Pinpoint the cell where the given text exists, returning its (x, y) midpoint coordinate. 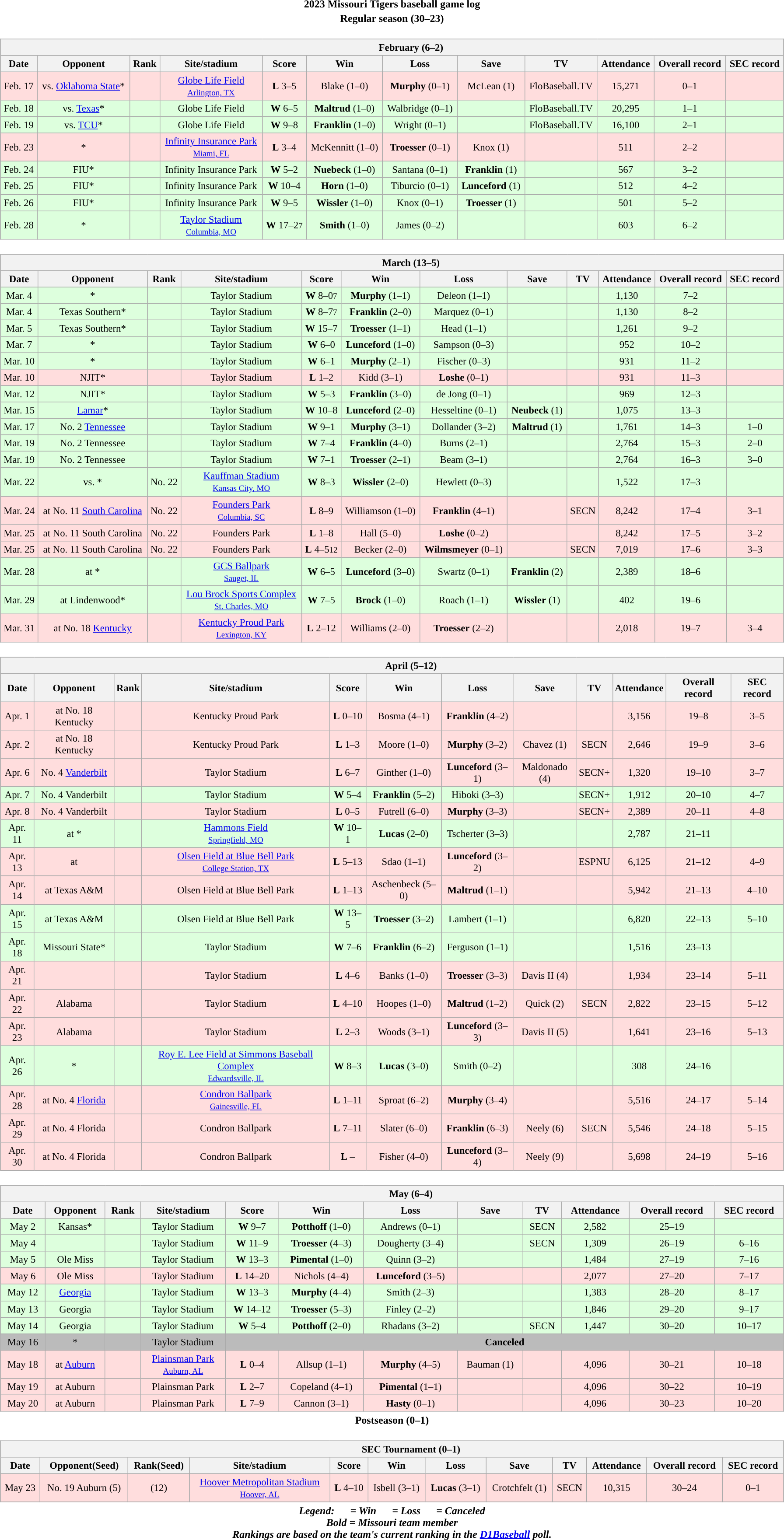
Slater (6–0) (403, 1128)
Maltrud (1–0) (345, 108)
402 (626, 599)
Apr. 21 (17, 975)
L 0–5 (347, 812)
L 1–3 (347, 745)
26–19 (672, 1243)
6,820 (639, 919)
Feb. 28 (19, 225)
Wright (0–1) (420, 125)
Troesser (1–1) (381, 328)
5–13 (757, 1032)
15–3 (690, 443)
Apr. 15 (17, 919)
Murphy (4–5) (410, 1364)
5,546 (639, 1128)
Franklin (2–0) (381, 311)
12–3 (690, 394)
Aschenbeck (5–0) (403, 890)
Franklin (4–1) (464, 510)
W 9–8 (284, 125)
Franklin (3–0) (381, 394)
L 4–6 (347, 975)
21–12 (698, 862)
Apr. 7 (17, 795)
W 6–0 (321, 345)
30–23 (672, 1403)
Ginther (1–0) (403, 773)
6–16 (749, 1243)
Troesser (2–2) (464, 628)
1,484 (595, 1260)
Knox (1) (491, 147)
W 8–77 (321, 311)
Fischer (0–3) (464, 361)
Apr. 6 (17, 773)
Deleon (1–1) (464, 295)
16–3 (690, 460)
W 5–3 (321, 394)
Williams (2–0) (381, 628)
17–4 (690, 510)
Horn (1–0) (345, 186)
3–5 (757, 716)
603 (626, 225)
Plainsman ParkAuburn, AL (183, 1364)
Mar. 24 (19, 510)
23–14 (698, 975)
Mar. 12 (19, 394)
20–10 (698, 795)
10–18 (749, 1364)
Taylor StadiumColumbia, MO (211, 225)
No. 19 Auburn (5) (84, 1487)
Banks (1–0) (403, 975)
Hewlett (0–3) (464, 482)
Swartz (0–1) (464, 571)
Apr. 14 (17, 890)
Knox (0–1) (420, 203)
May 6 (23, 1276)
Infinity Insurance ParkMiami, FL (211, 147)
May 13 (23, 1309)
23–16 (698, 1032)
W 6–1 (321, 361)
Chavez (1) (545, 745)
1,447 (595, 1326)
Troesser (5–3) (321, 1309)
Feb. 23 (19, 147)
Globe Life FieldArlington, TX (211, 86)
1,516 (639, 947)
Hasty (0–1) (410, 1403)
de Jong (0–1) (464, 394)
308 (639, 1066)
19–6 (690, 599)
L 8–9 (321, 510)
1,075 (626, 410)
Troesser (4–3) (321, 1243)
19–7 (690, 628)
Apr. 29 (17, 1128)
511 (626, 147)
W 9–1 (321, 427)
Apr. 1 (17, 716)
1–0 (755, 427)
at Lindenwood* (93, 599)
Hesseltine (0–1) (464, 410)
L 2–7 (252, 1386)
5,516 (639, 1100)
Sproat (6–2) (403, 1100)
Hiboki (3–3) (477, 795)
Wissler (1) (537, 599)
Murphy (2–1) (381, 361)
Brock (1–0) (381, 599)
Maltrud (1–1) (477, 890)
L 2–3 (347, 1032)
18–6 (690, 571)
Murphy (3–2) (477, 745)
Troesser (0–1) (420, 147)
4–8 (757, 812)
5–2 (690, 203)
L 3–4 (284, 147)
1,641 (639, 1032)
May 19 (23, 1386)
2,822 (639, 1004)
May 5 (23, 1260)
Wilmsmeyer (0–1) (464, 549)
L 2–12 (321, 628)
3–4 (755, 628)
W 11–9 (252, 1243)
L 0–10 (347, 716)
L 7–11 (347, 1128)
W 8–07 (321, 295)
27–19 (672, 1260)
1–1 (690, 108)
Andrews (0–1) (410, 1227)
vs. TCU* (84, 125)
L 6–7 (347, 773)
19–9 (698, 745)
969 (626, 394)
L 1–13 (347, 890)
2,018 (626, 628)
Roy E. Lee Field at Simmons Baseball ComplexEdwardsville, IL (235, 1066)
W 13–5 (347, 919)
9–17 (749, 1309)
Roach (1–1) (464, 599)
W 5–2 (284, 170)
Missouri State* (74, 947)
Feb. 24 (19, 170)
W 10–1 (347, 834)
2–1 (690, 125)
5–16 (757, 1157)
Maltrud (1–2) (477, 1004)
1,522 (626, 482)
Blake (1–0) (345, 86)
Apr. 11 (17, 834)
Lunceford (1) (491, 186)
Mar. 15 (19, 410)
24–19 (698, 1157)
Feb. 17 (19, 86)
14–3 (690, 427)
Davis II (4) (545, 975)
15,271 (626, 86)
W 10–8 (321, 410)
vs. Oklahoma State* (84, 86)
McKennitt (1–0) (345, 147)
Feb. 26 (19, 203)
Murphy (1–1) (381, 295)
Lou Brock Sports ComplexSt. Charles, MO (241, 599)
Davis II (5) (545, 1032)
5,942 (639, 890)
Lunceford (3–1) (477, 773)
30–22 (672, 1386)
5–12 (757, 1004)
April (5–12) (392, 665)
L 5–13 (347, 862)
Founders ParkColumbia, SC (241, 510)
8–17 (749, 1292)
4–9 (757, 862)
Mar. 7 (19, 345)
Rhadans (3–2) (410, 1326)
5–14 (757, 1100)
Rank(Seed) (159, 1466)
Dougherty (3–4) (410, 1243)
Murphy (3–1) (381, 427)
May 4 (23, 1243)
Cannon (3–1) (321, 1403)
23–15 (698, 1004)
3,156 (639, 716)
May 16 (23, 1342)
24–17 (698, 1100)
vs. * (93, 482)
SEC Tournament (0–1) (392, 1449)
Feb. 25 (19, 186)
Sampson (0–3) (464, 345)
W 9–7 (252, 1227)
Kidd (3–1) (381, 378)
2,646 (639, 745)
5,698 (639, 1157)
6–2 (690, 225)
W 7–1 (321, 460)
3–7 (757, 773)
17–5 (690, 533)
Neely (9) (545, 1157)
May 23 (20, 1487)
W 7–5 (321, 599)
Canceled (504, 1342)
Lucas (3–0) (403, 1066)
19–10 (698, 773)
1,383 (595, 1292)
501 (626, 203)
Franklin (6–2) (403, 947)
L 14–20 (252, 1276)
Tiburcio (0–1) (420, 186)
1,320 (639, 773)
3–6 (757, 745)
Apr. 22 (17, 1004)
Williamson (1–0) (381, 510)
17–3 (690, 482)
29–20 (672, 1309)
Feb. 19 (19, 125)
Becker (2–0) (381, 549)
11–2 (690, 361)
Lunceford (3–2) (477, 862)
25–19 (672, 1227)
1,912 (639, 795)
4–10 (757, 890)
Lunceford (2–0) (381, 410)
Apr. 26 (17, 1066)
L 1–2 (321, 378)
Maldonado (4) (545, 773)
L 1–8 (321, 533)
17–6 (690, 549)
7–2 (690, 295)
5–15 (757, 1128)
Lunceford (3–5) (410, 1276)
1,761 (626, 427)
Dollander (3–2) (464, 427)
10–17 (749, 1326)
Smith (0–2) (477, 1066)
Troesser (3–3) (477, 975)
McLean (1) (491, 86)
1,309 (595, 1243)
May (6–4) (392, 1194)
1,846 (595, 1309)
Lambert (1–1) (477, 919)
W 17–27 (284, 225)
Moore (1–0) (403, 745)
21–11 (698, 834)
W 10–4 (284, 186)
Franklin (1) (491, 170)
2,077 (595, 1276)
Hoover Metropolitan StadiumHoover, AL (260, 1487)
Beam (3–1) (464, 460)
Bauman (1) (490, 1364)
Copeland (4–1) (321, 1386)
Lunceford (3–0) (381, 571)
4–7 (757, 795)
Potthoff (2–0) (321, 1326)
Apr. 23 (17, 1032)
Potthoff (1–0) (321, 1227)
L 4–512 (321, 549)
3–0 (755, 460)
30–21 (672, 1364)
Lunceford (3–3) (477, 1032)
2,787 (639, 834)
Apr. 28 (17, 1100)
30–24 (684, 1487)
L 1–11 (347, 1100)
Mar. 31 (19, 628)
Franklin (5–2) (403, 795)
March (13–5) (392, 262)
Opponent(Seed) (84, 1466)
30–20 (672, 1326)
Hall (5–0) (381, 533)
Hammons FieldSpringfield, MO (235, 834)
Troesser (3–2) (403, 919)
Mar. 17 (19, 427)
23–13 (698, 947)
Nuebeck (1–0) (345, 170)
10–19 (749, 1386)
Lucas (3–1) (456, 1487)
Franklin (4–0) (381, 443)
1,934 (639, 975)
Burns (2–1) (464, 443)
Neubeck (1) (537, 410)
Mar. 29 (19, 599)
L – (347, 1157)
28–20 (672, 1292)
Futrell (6–0) (403, 812)
10–2 (690, 345)
ESPNU (594, 862)
Franklin (4–2) (477, 716)
May 12 (23, 1292)
952 (626, 345)
Kansas* (75, 1227)
Quinn (3–2) (410, 1260)
Walbridge (0–1) (420, 108)
Loshe (0–1) (464, 378)
Pimental (1–0) (321, 1260)
Murphy (3–4) (477, 1100)
Apr. 2 (17, 745)
6,125 (639, 862)
24–16 (698, 1066)
Murphy (3–3) (477, 812)
5–11 (757, 975)
16,100 (626, 125)
(12) (159, 1487)
3–3 (755, 549)
Troesser (2–1) (381, 460)
February (6–2) (392, 47)
W 7–6 (347, 947)
GCS BallparkSauget, IL (241, 571)
Santana (0–1) (420, 170)
L 3–5 (284, 86)
Mar. 22 (19, 482)
Wissler (1–0) (345, 203)
13–3 (690, 410)
11–3 (690, 378)
Lucas (2–0) (403, 834)
Crotchfelt (1) (519, 1487)
9–2 (690, 328)
Franklin (1–0) (345, 125)
L 7–9 (252, 1403)
21–13 (698, 890)
Pimental (1–1) (410, 1386)
Isbell (3–1) (396, 1487)
Lunceford (3–4) (477, 1157)
2–2 (690, 147)
Apr. 13 (17, 862)
Bosma (4–1) (403, 716)
7–16 (749, 1260)
Franklin (2) (537, 571)
Finley (2–2) (410, 1309)
vs. Texas* (84, 108)
2–0 (755, 443)
22–13 (698, 919)
Mar. 28 (19, 571)
Lamar* (93, 410)
10,315 (617, 1487)
Murphy (4–4) (321, 1292)
W 15–7 (321, 328)
Maltrud (1) (537, 427)
19–8 (698, 716)
May 20 (23, 1403)
James (0–2) (420, 225)
Allsup (1–1) (321, 1364)
20–11 (698, 812)
Kauffman StadiumKansas City, MO (241, 482)
Kentucky Proud ParkLexington, KY (241, 628)
8–2 (690, 311)
Troesser (1) (491, 203)
7–17 (749, 1276)
Fisher (4–0) (403, 1157)
Wissler (2–0) (381, 482)
2,582 (595, 1227)
20,295 (626, 108)
3–1 (755, 510)
W 14–12 (252, 1309)
Woods (3–1) (403, 1032)
May 18 (23, 1364)
24–18 (698, 1128)
Olsen Field at Blue Bell ParkCollege Station, TX (235, 862)
10–20 (749, 1403)
7,019 (626, 549)
Smith (1–0) (345, 225)
Neely (6) (545, 1128)
Nichols (4–4) (321, 1276)
Hoopes (1–0) (403, 1004)
Loshe (0–2) (464, 533)
Marquez (0–1) (464, 311)
May 14 (23, 1326)
Apr. 8 (17, 812)
Murphy (0–1) (420, 86)
Apr. 30 (17, 1157)
Franklin (6–3) (477, 1128)
Tscherter (3–3) (477, 834)
1,261 (626, 328)
Head (1–1) (464, 328)
512 (626, 186)
May 2 (23, 1227)
L 0–4 (252, 1364)
5–10 (757, 919)
Condron BallparkGainesville, FL (235, 1100)
Sdao (1–1) (403, 862)
567 (626, 170)
W 9–5 (284, 203)
Ferguson (1–1) (477, 947)
Mar. 5 (19, 328)
Quick (2) (545, 1004)
4–2 (690, 186)
27–20 (672, 1276)
Lunceford (1–0) (381, 345)
Smith (2–3) (410, 1292)
at (74, 862)
Feb. 18 (19, 108)
Apr. 18 (17, 947)
W 7–4 (321, 443)
